Search for the cell housing the specified text and yield its (X, Y) center coordinate. 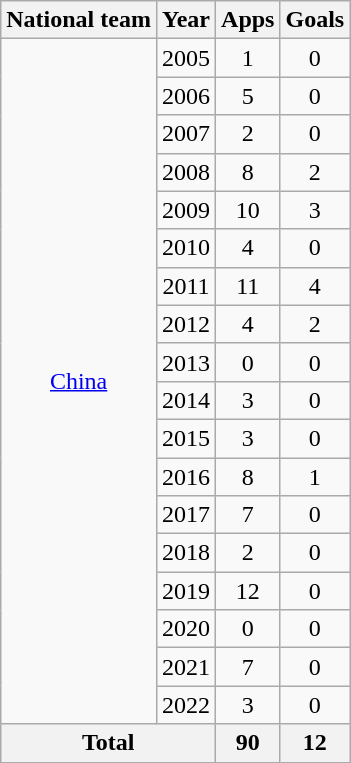
5 (248, 96)
2022 (186, 705)
2016 (186, 477)
2018 (186, 553)
10 (248, 210)
2009 (186, 210)
90 (248, 743)
2008 (186, 172)
Goals (315, 20)
2014 (186, 400)
2010 (186, 248)
2006 (186, 96)
2019 (186, 591)
National team (79, 20)
2017 (186, 515)
2021 (186, 667)
2015 (186, 438)
Year (186, 20)
11 (248, 286)
2012 (186, 324)
Apps (248, 20)
2011 (186, 286)
2020 (186, 629)
2013 (186, 362)
2005 (186, 58)
China (79, 382)
Total (108, 743)
2007 (186, 134)
